Return the [X, Y] coordinate for the center point of the cell that contains the specified text.  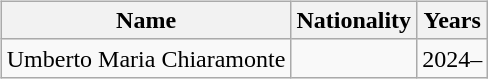
Nationality [354, 20]
2024– [452, 58]
Umberto Maria Chiaramonte [146, 58]
Years [452, 20]
Name [146, 20]
